Scan for the cell matching the given text and deliver its [X, Y] coordinate at center. 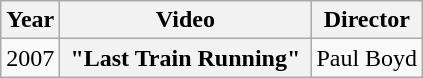
Video [186, 20]
2007 [30, 58]
Director [367, 20]
Paul Boyd [367, 58]
Year [30, 20]
"Last Train Running" [186, 58]
